For the text-containing cell, return its midpoint in [x, y] coordinate format. 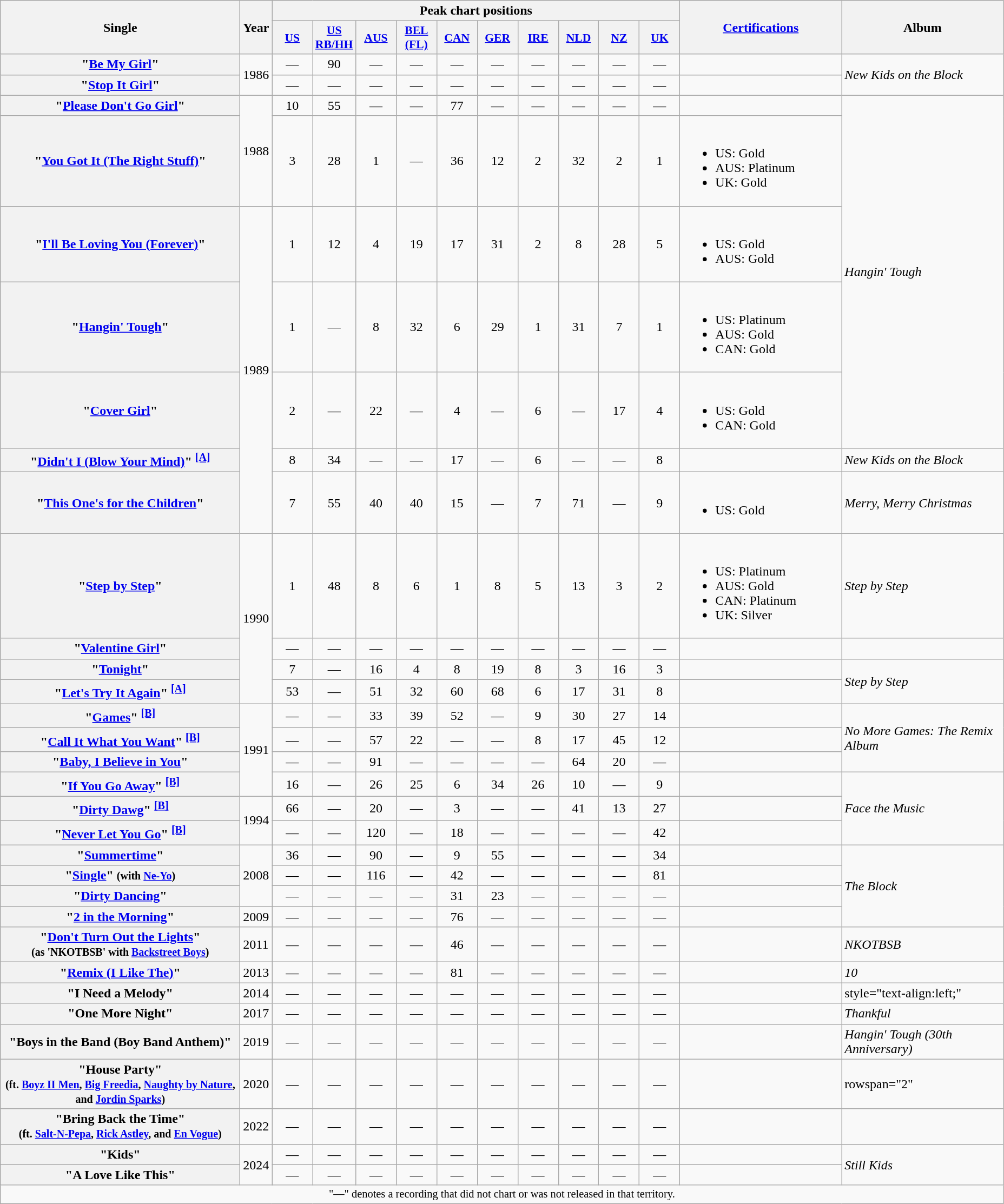
"I'll Be Loving You (Forever)" [120, 244]
120 [375, 833]
2022 [256, 1126]
2019 [256, 1042]
48 [334, 586]
"Didn't I (Blow Your Mind)" [A] [120, 460]
"This One's for the Children" [120, 503]
style="text-align:left;" [923, 993]
US: GoldCAN: Gold [761, 410]
USRB/HH [334, 38]
UK [660, 38]
"House Party"(ft. Boyz II Men, Big Freedia, Naughty by Nature, and Jordin Sparks) [120, 1084]
"If You Go Away" [B] [120, 784]
"Boys in the Band (Boy Band Anthem)" [120, 1042]
NKOTBSB [923, 944]
Thankful [923, 1014]
No More Games: The Remix Album [923, 738]
2020 [256, 1084]
46 [457, 944]
1989 [256, 370]
1991 [256, 750]
Album [923, 27]
"Never Let You Go" [B] [120, 833]
"Don't Turn Out the Lights"(as 'NKOTBSB' with Backstreet Boys) [120, 944]
68 [498, 691]
Merry, Merry Christmas [923, 503]
"One More Night" [120, 1014]
"Remix (I Like The)" [120, 973]
US: PlatinumAUS: GoldCAN: Gold [761, 327]
NZ [619, 38]
116 [375, 876]
"Valentine Girl" [120, 649]
30 [579, 716]
Single [120, 27]
Year [256, 27]
"Hangin' Tough" [120, 327]
91 [375, 762]
41 [579, 808]
25 [417, 784]
2014 [256, 993]
"Summertime" [120, 855]
53 [292, 691]
45 [619, 740]
51 [375, 691]
NLD [579, 38]
"Call It What You Want" [B] [120, 740]
rowspan="2" [923, 1084]
"Tonight" [120, 669]
33 [375, 716]
Certifications [761, 27]
1994 [256, 820]
"Be My Girl" [120, 64]
76 [457, 917]
"Dirty Dawg" [B] [120, 808]
"A Love Like This" [120, 1175]
1988 [256, 150]
GER [498, 38]
"I Need a Melody" [120, 993]
US: PlatinumAUS: GoldCAN: PlatinumUK: Silver [761, 586]
Face the Music [923, 809]
US: GoldAUS: PlatinumUK: Gold [761, 161]
2013 [256, 973]
1986 [256, 75]
1990 [256, 619]
39 [417, 716]
29 [498, 327]
15 [457, 503]
"Let's Try It Again" [A] [120, 691]
Still Kids [923, 1165]
2011 [256, 944]
US: GoldAUS: Gold [761, 244]
"Baby, I Believe in You" [120, 762]
"2 in the Morning" [120, 917]
"Bring Back the Time"(ft. Salt-N-Pepa, Rick Astley, and En Vogue) [120, 1126]
"Dirty Dancing" [120, 896]
The Block [923, 886]
"Step by Step" [120, 586]
Peak chart positions [476, 11]
Hangin' Tough [923, 272]
CAN [457, 38]
"Games" [B] [120, 716]
BEL(FL) [417, 38]
"Single" (with Ne-Yo) [120, 876]
"Kids" [120, 1154]
AUS [375, 38]
"Please Don't Go Girl" [120, 105]
2008 [256, 876]
64 [579, 762]
57 [375, 740]
Hangin' Tough (30th Anniversary) [923, 1042]
"Stop It Girl" [120, 85]
IRE [538, 38]
2024 [256, 1165]
14 [660, 716]
US: Gold [761, 503]
71 [579, 503]
"—" denotes a recording that did not chart or was not released in that territory. [502, 1194]
2009 [256, 917]
23 [498, 896]
66 [292, 808]
"You Got It (The Right Stuff)" [120, 161]
"Cover Girl" [120, 410]
2017 [256, 1014]
18 [457, 833]
77 [457, 105]
60 [457, 691]
US [292, 38]
52 [457, 716]
